Locate the cell with the specified text and output its (x, y) center coordinate. 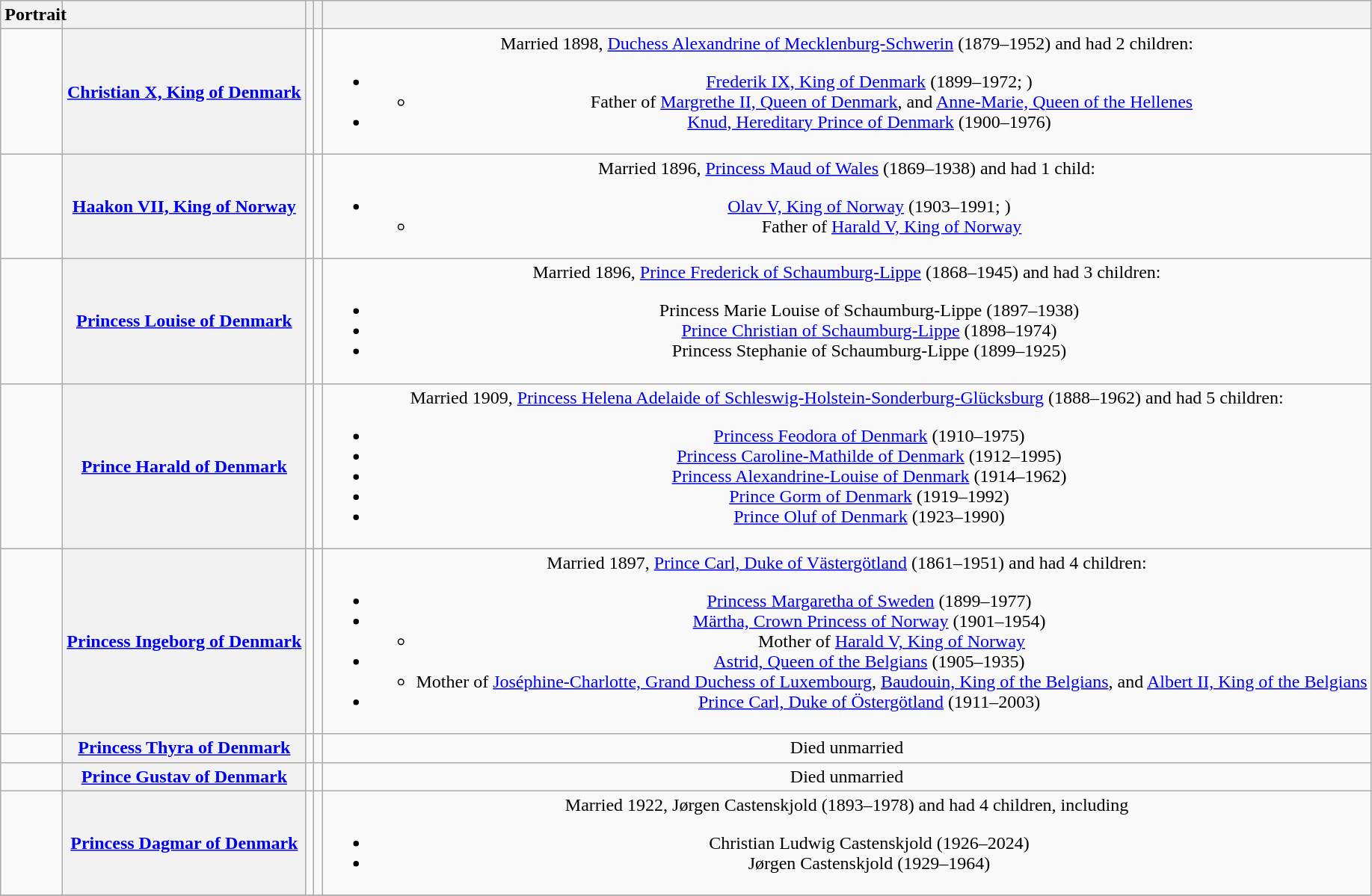
Married 1896, Princess Maud of Wales (1869–1938) and had 1 child:Olav V, King of Norway (1903–1991; )Father of Harald V, King of Norway (846, 206)
Princess Dagmar of Denmark (184, 843)
Haakon VII, King of Norway (184, 206)
Princess Ingeborg of Denmark (184, 641)
Christian X, King of Denmark (184, 91)
Portrait (31, 15)
Princess Louise of Denmark (184, 321)
Prince Harald of Denmark (184, 466)
Princess Thyra of Denmark (184, 748)
Prince Gustav of Denmark (184, 776)
Married 1922, Jørgen Castenskjold (1893–1978) and had 4 children, includingChristian Ludwig Castenskjold (1926–2024)Jørgen Castenskjold (1929–1964) (846, 843)
